Scan for the cell matching the given text and deliver its [X, Y] coordinate at center. 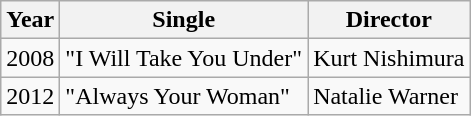
Director [389, 20]
Kurt Nishimura [389, 58]
"I Will Take You Under" [184, 58]
2012 [30, 96]
2008 [30, 58]
Natalie Warner [389, 96]
"Always Your Woman" [184, 96]
Year [30, 20]
Single [184, 20]
